Identify which cell holds the provided text, then report its [X, Y] central coordinate. 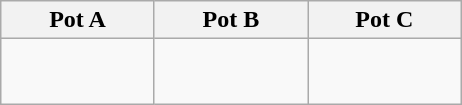
Pot B [230, 20]
Pot C [384, 20]
Pot A [78, 20]
